Determine the [X, Y] coordinate at the center of the cell enclosing the given text.  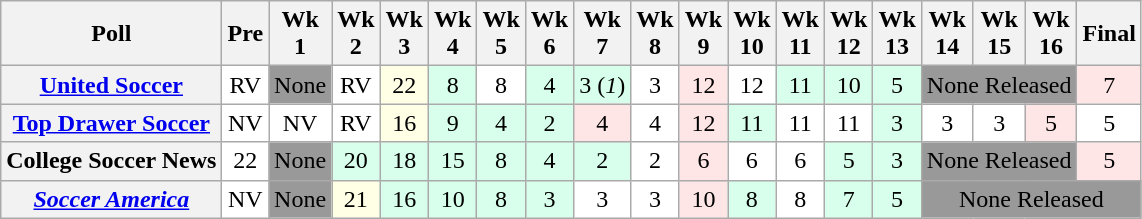
Wk12 [848, 34]
College Soccer News [112, 161]
15 [452, 161]
Top Drawer Soccer [112, 123]
20 [356, 161]
21 [356, 199]
Wk14 [947, 34]
Wk10 [752, 34]
3 (1) [602, 85]
Wk15 [999, 34]
United Soccer [112, 85]
Wk8 [655, 34]
Wk4 [452, 34]
Poll [112, 34]
Final [1109, 34]
Wk3 [404, 34]
Wk11 [800, 34]
Wk7 [602, 34]
Wk16 [1051, 34]
Pre [246, 34]
Wk5 [501, 34]
Wk6 [549, 34]
Wk13 [897, 34]
18 [404, 161]
Wk2 [356, 34]
Wk1 [300, 34]
Wk9 [703, 34]
9 [452, 123]
Soccer America [112, 199]
